Capture the cell that displays the provided text and extract its [X, Y] central coordinate. 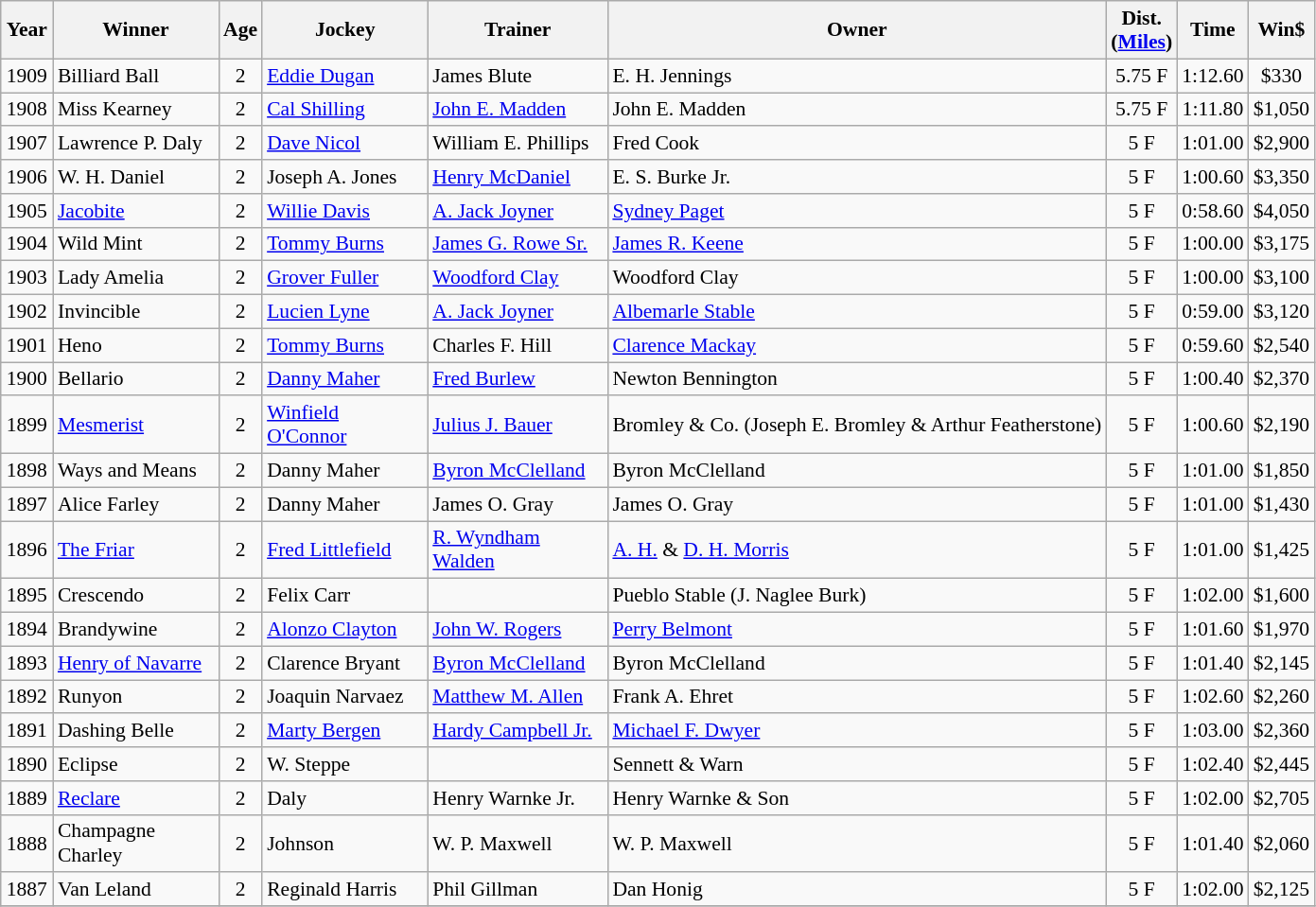
$2,125 [1281, 890]
Johnson [344, 844]
$2,445 [1281, 764]
Miss Kearney [136, 110]
1909 [26, 76]
$1,430 [1281, 504]
1891 [26, 731]
Marty Bergen [344, 731]
E. H. Jennings [857, 76]
Henry McDaniel [518, 177]
Heno [136, 345]
W. Steppe [344, 764]
$3,100 [1281, 278]
Newton Bennington [857, 379]
Fred Burlew [518, 379]
$1,970 [1281, 630]
Winner [136, 30]
Alice Farley [136, 504]
Grover Fuller [344, 278]
Billiard Ball [136, 76]
Dave Nicol [344, 144]
Frank A. Ehret [857, 697]
Eddie Dugan [344, 76]
$2,360 [1281, 731]
$3,120 [1281, 312]
Wild Mint [136, 244]
Cal Shilling [344, 110]
Lawrence P. Daly [136, 144]
Perry Belmont [857, 630]
Bromley & Co. (Joseph E. Bromley & Arthur Featherstone) [857, 426]
1907 [26, 144]
Invincible [136, 312]
1889 [26, 798]
Fred Littlefield [344, 550]
$1,425 [1281, 550]
1899 [26, 426]
E. S. Burke Jr. [857, 177]
1896 [26, 550]
Dist. (Miles) [1141, 30]
1904 [26, 244]
Crescendo [136, 596]
Sennett & Warn [857, 764]
Trainer [518, 30]
Henry Warnke & Son [857, 798]
Clarence Bryant [344, 663]
R. Wyndham Walden [518, 550]
1:03.00 [1213, 731]
1898 [26, 471]
1908 [26, 110]
Owner [857, 30]
1906 [26, 177]
1:12.60 [1213, 76]
0:59.00 [1213, 312]
John W. Rogers [518, 630]
Pueblo Stable (J. Naglee Burk) [857, 596]
$2,370 [1281, 379]
Win$ [1281, 30]
1892 [26, 697]
Reginald Harris [344, 890]
1905 [26, 211]
Joaquin Narvaez [344, 697]
1890 [26, 764]
$2,145 [1281, 663]
Julius J. Bauer [518, 426]
Sydney Paget [857, 211]
Brandywine [136, 630]
Fred Cook [857, 144]
Dan Honig [857, 890]
James G. Rowe Sr. [518, 244]
Runyon [136, 697]
1:01.60 [1213, 630]
Van Leland [136, 890]
Charles F. Hill [518, 345]
1901 [26, 345]
Champagne Charley [136, 844]
$2,190 [1281, 426]
Phil Gillman [518, 890]
William E. Phillips [518, 144]
Hardy Campbell Jr. [518, 731]
1903 [26, 278]
Time [1213, 30]
1897 [26, 504]
Dashing Belle [136, 731]
1895 [26, 596]
James R. Keene [857, 244]
1893 [26, 663]
Lucien Lyne [344, 312]
A. H. & D. H. Morris [857, 550]
1894 [26, 630]
1902 [26, 312]
1:00.40 [1213, 379]
1888 [26, 844]
Reclare [136, 798]
1887 [26, 890]
Alonzo Clayton [344, 630]
Bellario [136, 379]
Lady Amelia [136, 278]
Felix Carr [344, 596]
The Friar [136, 550]
0:58.60 [1213, 211]
$2,540 [1281, 345]
Matthew M. Allen [518, 697]
Jockey [344, 30]
James Blute [518, 76]
W. H. Daniel [136, 177]
$4,050 [1281, 211]
1:02.40 [1213, 764]
$1,600 [1281, 596]
Joseph A. Jones [344, 177]
Willie Davis [344, 211]
Albemarle Stable [857, 312]
$3,350 [1281, 177]
Age [240, 30]
$2,260 [1281, 697]
Eclipse [136, 764]
1:02.60 [1213, 697]
Henry Warnke Jr. [518, 798]
$1,050 [1281, 110]
Winfield O'Connor [344, 426]
1900 [26, 379]
$3,175 [1281, 244]
$330 [1281, 76]
0:59.60 [1213, 345]
Ways and Means [136, 471]
$1,850 [1281, 471]
$2,705 [1281, 798]
Daly [344, 798]
Jacobite [136, 211]
$2,900 [1281, 144]
$2,060 [1281, 844]
Mesmerist [136, 426]
Clarence Mackay [857, 345]
Year [26, 30]
1:11.80 [1213, 110]
Michael F. Dwyer [857, 731]
Henry of Navarre [136, 663]
